Return [X, Y] of the center of cell containing provided text 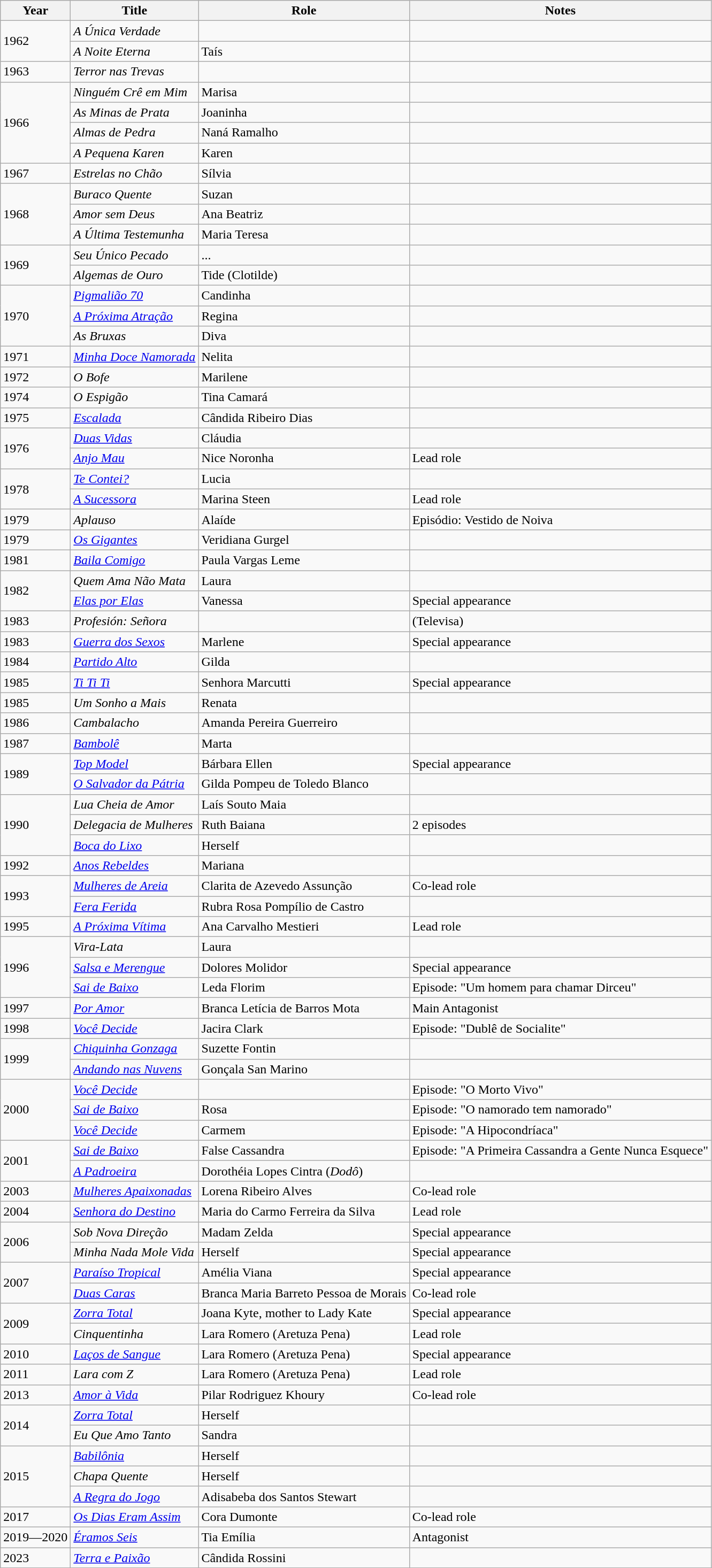
Episode: "O Morto Vivo" [560, 1089]
Marina Steen [304, 499]
Lara com Z [135, 1374]
Um Sonho a Mais [135, 703]
As Minas de Prata [135, 112]
Guerra dos Sexos [135, 642]
Sílvia [304, 173]
Ana Beatriz [304, 214]
Notes [560, 11]
2011 [35, 1374]
2001 [35, 1160]
Main Antagonist [560, 1008]
2017 [35, 1517]
2023 [35, 1558]
Profesión: Señora [135, 621]
Paraíso Tropical [135, 1273]
2009 [35, 1324]
Senhora do Destino [135, 1211]
Laços de Sangue [135, 1354]
Chapa Quente [135, 1476]
Buraco Quente [135, 194]
Episode: "O namorado tem namorado" [560, 1110]
Madam Zelda [304, 1232]
Cambalacho [135, 723]
Fera Ferida [135, 906]
Ana Carvalho Mestieri [304, 927]
Laís Souto Maia [304, 804]
Leda Florim [304, 988]
Clarita de Azevedo Assunção [304, 886]
Role [304, 11]
Escalada [135, 418]
Anjo Mau [135, 458]
2014 [35, 1425]
Eu Que Amo Tanto [135, 1435]
Candinha [304, 296]
1993 [35, 896]
O Salvador da Pátria [135, 784]
Naná Ramalho [304, 133]
Bambolê [135, 743]
Éramos Seis [135, 1537]
Andando nas Nuvens [135, 1069]
2003 [35, 1191]
Lua Cheia de Amor [135, 804]
Rosa [304, 1110]
Tina Camará [304, 397]
1967 [35, 173]
Babilônia [135, 1456]
Cândida Ribeiro Dias [304, 418]
False Cassandra [304, 1150]
Cláudia [304, 438]
A Única Verdade [135, 31]
Boca do Lixo [135, 845]
Maria Teresa [304, 234]
Anos Rebeldes [135, 865]
1989 [35, 774]
1978 [35, 489]
Antagonist [560, 1537]
Top Model [135, 764]
Bárbara Ellen [304, 764]
Marta [304, 743]
1981 [35, 560]
1974 [35, 397]
(Televisa) [560, 621]
1987 [35, 743]
Renata [304, 703]
1968 [35, 214]
Terra e Paixão [135, 1558]
Gilda Pompeu de Toledo Blanco [304, 784]
Episódio: Vestido de Noiva [560, 519]
A Última Testemunha [135, 234]
A Pequena Karen [135, 153]
Regina [304, 316]
Tia Emília [304, 1537]
Cora Dumonte [304, 1517]
Gonçala San Marino [304, 1069]
Pigmalião 70 [135, 296]
Branca Letícia de Barros Mota [304, 1008]
1970 [35, 316]
Baila Comigo [135, 560]
Marilene [304, 377]
Ruth Baiana [304, 825]
1969 [35, 265]
1998 [35, 1028]
Ti Ti Ti [135, 682]
Gilda [304, 662]
Terror nas Trevas [135, 72]
Dolores Molidor [304, 967]
Te Contei? [135, 479]
O Bofe [135, 377]
O Espigão [135, 397]
Episode: "A Primeira Cassandra a Gente Nunca Esquece" [560, 1150]
2019—2020 [35, 1537]
Dorothéia Lopes Cintra (Dodô) [304, 1171]
Vira-Lata [135, 947]
Quem Ama Não Mata [135, 580]
Mariana [304, 865]
1997 [35, 1008]
1999 [35, 1059]
Nelita [304, 357]
Carmem [304, 1130]
Jacira Clark [304, 1028]
Episode: "Dublê de Socialite" [560, 1028]
2010 [35, 1354]
Karen [304, 153]
Amor sem Deus [135, 214]
Vanessa [304, 601]
2006 [35, 1242]
Sandra [304, 1435]
Episode: "Um homem para chamar Dirceu" [560, 988]
Title [135, 11]
1982 [35, 590]
Lucia [304, 479]
1975 [35, 418]
Amélia Viana [304, 1273]
A Padroeira [135, 1171]
Episode: "A Hipocondríaca" [560, 1130]
A Próxima Vítima [135, 927]
Almas de Pedra [135, 133]
As Bruxas [135, 336]
Branca Maria Barreto Pessoa de Morais [304, 1293]
A Sucessora [135, 499]
1976 [35, 448]
1963 [35, 72]
Estrelas no Chão [135, 173]
Alaíde [304, 519]
1984 [35, 662]
Minha Nada Mole Vida [135, 1252]
Amanda Pereira Guerreiro [304, 723]
Year [35, 11]
Delegacia de Mulheres [135, 825]
Algemas de Ouro [135, 275]
Os Dias Eram Assim [135, 1517]
Joana Kyte, mother to Lady Kate [304, 1313]
2007 [35, 1283]
Mulheres Apaixonadas [135, 1191]
2004 [35, 1211]
Duas Vidas [135, 438]
2015 [35, 1476]
Duas Caras [135, 1293]
Pilar Rodriguez Khoury [304, 1395]
Taís [304, 51]
Seu Único Pecado [135, 255]
Aplauso [135, 519]
2000 [35, 1110]
Ninguém Crê em Mim [135, 92]
Chiquinha Gonzaga [135, 1049]
Por Amor [135, 1008]
Veridiana Gurgel [304, 540]
Minha Doce Namorada [135, 357]
Marlene [304, 642]
1996 [35, 967]
1962 [35, 41]
A Próxima Atração [135, 316]
Lorena Ribeiro Alves [304, 1191]
2 episodes [560, 825]
Cândida Rossini [304, 1558]
A Noite Eterna [135, 51]
Adisabeba dos Santos Stewart [304, 1496]
Rubra Rosa Pompílio de Castro [304, 906]
1986 [35, 723]
Sob Nova Direção [135, 1232]
1990 [35, 825]
A Regra do Jogo [135, 1496]
2013 [35, 1395]
Cinquentinha [135, 1334]
Partido Alto [135, 662]
1966 [35, 122]
1971 [35, 357]
Mulheres de Areia [135, 886]
1972 [35, 377]
Tide (Clotilde) [304, 275]
Elas por Elas [135, 601]
Suzan [304, 194]
Diva [304, 336]
Joaninha [304, 112]
1992 [35, 865]
Salsa e Merengue [135, 967]
Maria do Carmo Ferreira da Silva [304, 1211]
Marisa [304, 92]
Suzette Fontin [304, 1049]
1995 [35, 927]
Os Gigantes [135, 540]
Nice Noronha [304, 458]
Senhora Marcutti [304, 682]
Paula Vargas Leme [304, 560]
... [304, 255]
Amor à Vida [135, 1395]
